Return the (X, Y) coordinate for the center point of the cell that contains the specified text.  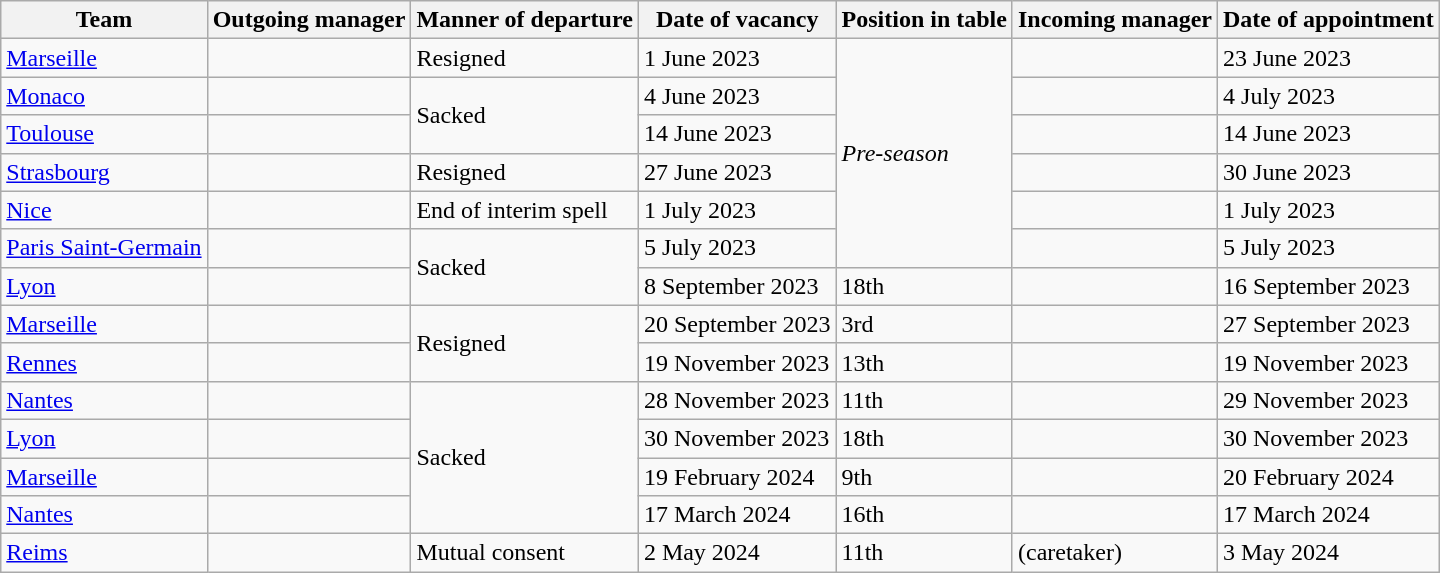
8 September 2023 (737, 286)
4 July 2023 (1329, 96)
Rennes (104, 362)
Team (104, 20)
19 February 2024 (737, 477)
Pre-season (924, 153)
Outgoing manager (309, 20)
Monaco (104, 96)
4 June 2023 (737, 96)
Paris Saint-Germain (104, 248)
Position in table (924, 20)
27 September 2023 (1329, 324)
13th (924, 362)
29 November 2023 (1329, 400)
Toulouse (104, 134)
30 June 2023 (1329, 172)
1 June 2023 (737, 58)
2 May 2024 (737, 553)
27 June 2023 (737, 172)
16 September 2023 (1329, 286)
Date of appointment (1329, 20)
Manner of departure (524, 20)
Strasbourg (104, 172)
(caretaker) (1114, 553)
9th (924, 477)
23 June 2023 (1329, 58)
Incoming manager (1114, 20)
28 November 2023 (737, 400)
Mutual consent (524, 553)
20 February 2024 (1329, 477)
Reims (104, 553)
End of interim spell (524, 210)
3 May 2024 (1329, 553)
Nice (104, 210)
Date of vacancy (737, 20)
20 September 2023 (737, 324)
16th (924, 515)
3rd (924, 324)
